Identify which cell holds the provided text, then report its [x, y] central coordinate. 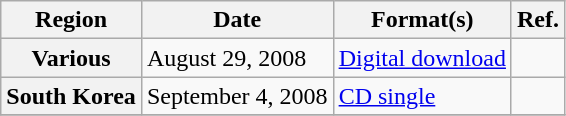
Ref. [538, 20]
Various [72, 58]
Digital download [422, 58]
Region [72, 20]
August 29, 2008 [237, 58]
South Korea [72, 96]
Date [237, 20]
Format(s) [422, 20]
September 4, 2008 [237, 96]
CD single [422, 96]
